Determine the (X, Y) coordinate at the center of the cell enclosing the given text.  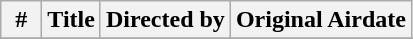
Title (72, 20)
Directed by (165, 20)
Original Airdate (320, 20)
# (22, 20)
